Find where the given text appears and provide that cell's center as (X, Y) coordinate. 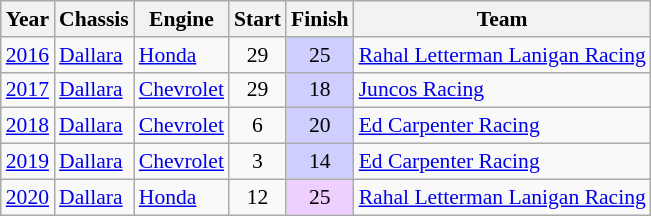
2017 (28, 90)
Team (502, 19)
Year (28, 19)
Engine (182, 19)
Juncos Racing (502, 90)
Chassis (94, 19)
Start (258, 19)
6 (258, 126)
12 (258, 197)
14 (320, 162)
2019 (28, 162)
3 (258, 162)
2016 (28, 55)
2018 (28, 126)
Finish (320, 19)
20 (320, 126)
18 (320, 90)
2020 (28, 197)
